Extract the (X, Y) coordinate from the center of the cell holding the provided text.  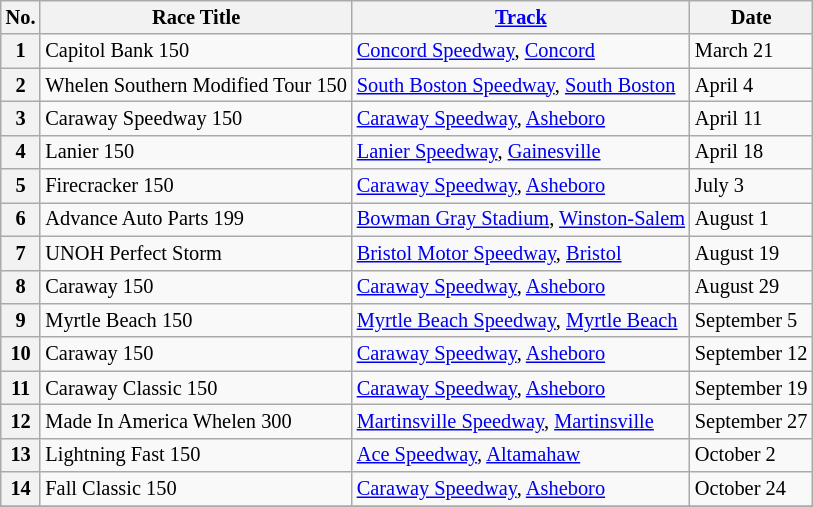
Myrtle Beach Speedway, Myrtle Beach (521, 320)
Bristol Motor Speedway, Bristol (521, 253)
Concord Speedway, Concord (521, 51)
September 19 (751, 388)
7 (21, 253)
13 (21, 455)
August 1 (751, 219)
10 (21, 354)
April 11 (751, 118)
Martinsville Speedway, Martinsville (521, 421)
March 21 (751, 51)
2 (21, 85)
UNOH Perfect Storm (196, 253)
Date (751, 17)
April 18 (751, 152)
July 3 (751, 186)
Advance Auto Parts 199 (196, 219)
Lanier Speedway, Gainesville (521, 152)
October 2 (751, 455)
April 4 (751, 85)
5 (21, 186)
Caraway Classic 150 (196, 388)
4 (21, 152)
September 27 (751, 421)
Lightning Fast 150 (196, 455)
14 (21, 489)
9 (21, 320)
Fall Classic 150 (196, 489)
Firecracker 150 (196, 186)
Myrtle Beach 150 (196, 320)
September 12 (751, 354)
No. (21, 17)
Ace Speedway, Altamahaw (521, 455)
Made In America Whelen 300 (196, 421)
August 19 (751, 253)
12 (21, 421)
Track (521, 17)
August 29 (751, 287)
3 (21, 118)
Race Title (196, 17)
September 5 (751, 320)
Lanier 150 (196, 152)
South Boston Speedway, South Boston (521, 85)
8 (21, 287)
11 (21, 388)
Caraway Speedway 150 (196, 118)
Capitol Bank 150 (196, 51)
6 (21, 219)
Bowman Gray Stadium, Winston-Salem (521, 219)
Whelen Southern Modified Tour 150 (196, 85)
October 24 (751, 489)
1 (21, 51)
